Find where the given text appears and provide that cell's center as (x, y) coordinate. 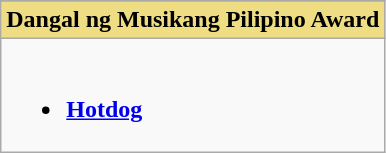
Hotdog (193, 96)
Dangal ng Musikang Pilipino Award (193, 20)
